Locate the cell with the specified text and output its (x, y) center coordinate. 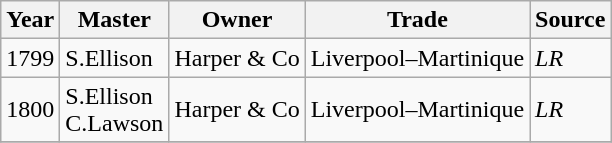
S.Ellison (114, 58)
Master (114, 20)
Source (570, 20)
1800 (30, 110)
Year (30, 20)
1799 (30, 58)
Owner (237, 20)
S.EllisonC.Lawson (114, 110)
Trade (417, 20)
